From the cell containing the given text, extract its center point as (x, y) coordinate. 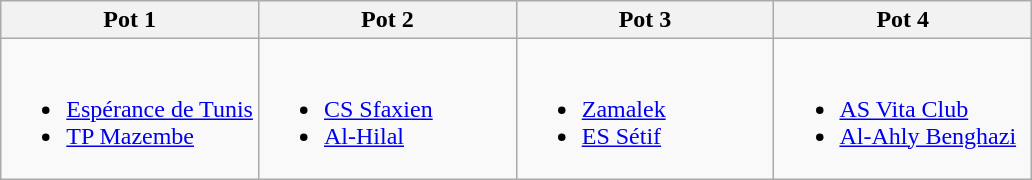
Pot 2 (387, 20)
Pot 1 (130, 20)
Pot 4 (903, 20)
CS Sfaxien Al-Hilal (387, 109)
AS Vita Club Al-Ahly Benghazi (903, 109)
Zamalek ES Sétif (645, 109)
Pot 3 (645, 20)
Espérance de Tunis TP Mazembe (130, 109)
